Locate the cell with the specified text and output its (x, y) center coordinate. 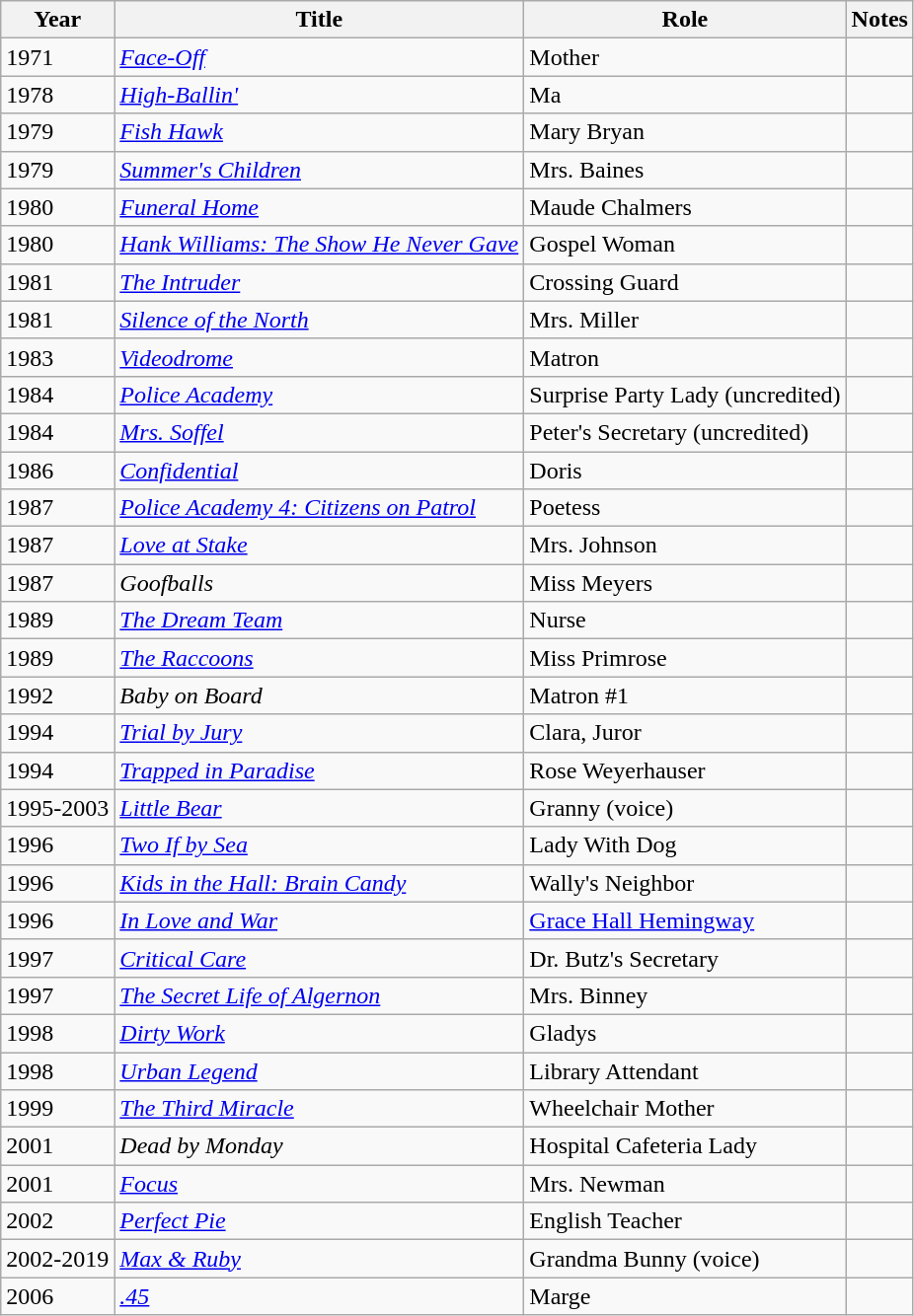
Ma (685, 95)
Clara, Juror (685, 733)
Gospel Woman (685, 245)
The Secret Life of Algernon (320, 995)
The Dream Team (320, 621)
Mrs. Baines (685, 170)
Gladys (685, 1033)
The Intruder (320, 282)
1992 (57, 695)
Baby on Board (320, 695)
Confidential (320, 471)
2002 (57, 1221)
The Third Miracle (320, 1109)
Miss Meyers (685, 583)
Dr. Butz's Secretary (685, 958)
Mrs. Soffel (320, 432)
Love at Stake (320, 546)
Dirty Work (320, 1033)
1971 (57, 57)
1978 (57, 95)
Granny (voice) (685, 808)
1999 (57, 1109)
Grace Hall Hemingway (685, 920)
1986 (57, 471)
Hank Williams: The Show He Never Gave (320, 245)
Trial by Jury (320, 733)
Nurse (685, 621)
Mrs. Miller (685, 320)
Doris (685, 471)
Year (57, 20)
Two If by Sea (320, 845)
1995-2003 (57, 808)
Mrs. Binney (685, 995)
Videodrome (320, 357)
Marge (685, 1296)
Title (320, 20)
Funeral Home (320, 207)
2006 (57, 1296)
English Teacher (685, 1221)
Mary Bryan (685, 132)
Peter's Secretary (uncredited) (685, 432)
Mother (685, 57)
Kids in the Hall: Brain Candy (320, 883)
Perfect Pie (320, 1221)
Silence of the North (320, 320)
Fish Hawk (320, 132)
Wheelchair Mother (685, 1109)
Rose Weyerhauser (685, 770)
Critical Care (320, 958)
2002-2019 (57, 1259)
Wally's Neighbor (685, 883)
Police Academy (320, 395)
Dead by Monday (320, 1146)
Mrs. Johnson (685, 546)
1983 (57, 357)
Mrs. Newman (685, 1184)
Miss Primrose (685, 658)
Role (685, 20)
Library Attendant (685, 1070)
Max & Ruby (320, 1259)
Grandma Bunny (voice) (685, 1259)
High-Ballin' (320, 95)
Matron #1 (685, 695)
Poetess (685, 508)
Lady With Dog (685, 845)
Matron (685, 357)
Crossing Guard (685, 282)
Urban Legend (320, 1070)
Maude Chalmers (685, 207)
Trapped in Paradise (320, 770)
Little Bear (320, 808)
.45 (320, 1296)
Focus (320, 1184)
In Love and War (320, 920)
Hospital Cafeteria Lady (685, 1146)
Summer's Children (320, 170)
Face-Off (320, 57)
Surprise Party Lady (uncredited) (685, 395)
Notes (879, 20)
The Raccoons (320, 658)
Goofballs (320, 583)
Police Academy 4: Citizens on Patrol (320, 508)
